For the text-containing cell, return its midpoint in (x, y) coordinate format. 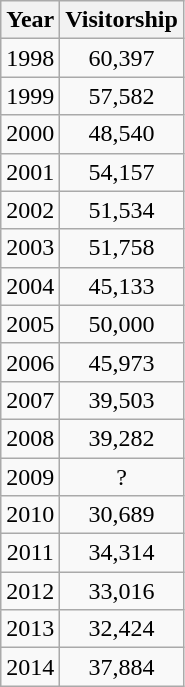
2007 (30, 400)
1999 (30, 96)
39,503 (122, 400)
2010 (30, 515)
2001 (30, 172)
2003 (30, 248)
2006 (30, 362)
Year (30, 20)
39,282 (122, 438)
54,157 (122, 172)
60,397 (122, 58)
Visitorship (122, 20)
2014 (30, 667)
? (122, 477)
2011 (30, 553)
45,133 (122, 286)
2008 (30, 438)
32,424 (122, 629)
2002 (30, 210)
33,016 (122, 591)
34,314 (122, 553)
2013 (30, 629)
2009 (30, 477)
1998 (30, 58)
2004 (30, 286)
51,758 (122, 248)
2012 (30, 591)
51,534 (122, 210)
2005 (30, 324)
37,884 (122, 667)
50,000 (122, 324)
48,540 (122, 134)
45,973 (122, 362)
57,582 (122, 96)
30,689 (122, 515)
2000 (30, 134)
